Scan for the cell matching the given text and deliver its (X, Y) coordinate at center. 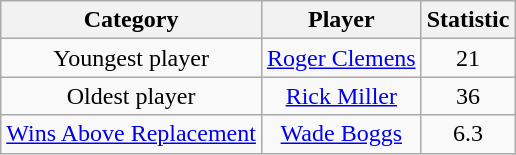
6.3 (468, 134)
21 (468, 58)
Roger Clemens (341, 58)
Player (341, 20)
Category (132, 20)
Wins Above Replacement (132, 134)
Rick Miller (341, 96)
Oldest player (132, 96)
Wade Boggs (341, 134)
36 (468, 96)
Youngest player (132, 58)
Statistic (468, 20)
